Identify which cell holds the provided text, then report its [x, y] central coordinate. 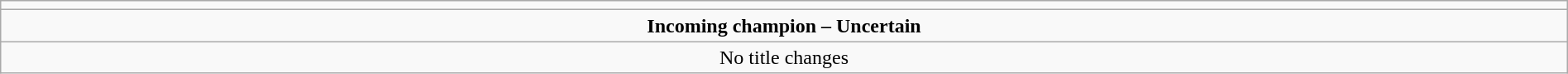
Incoming champion – Uncertain [784, 26]
No title changes [784, 57]
